Locate the cell with the specified text and output its [X, Y] center coordinate. 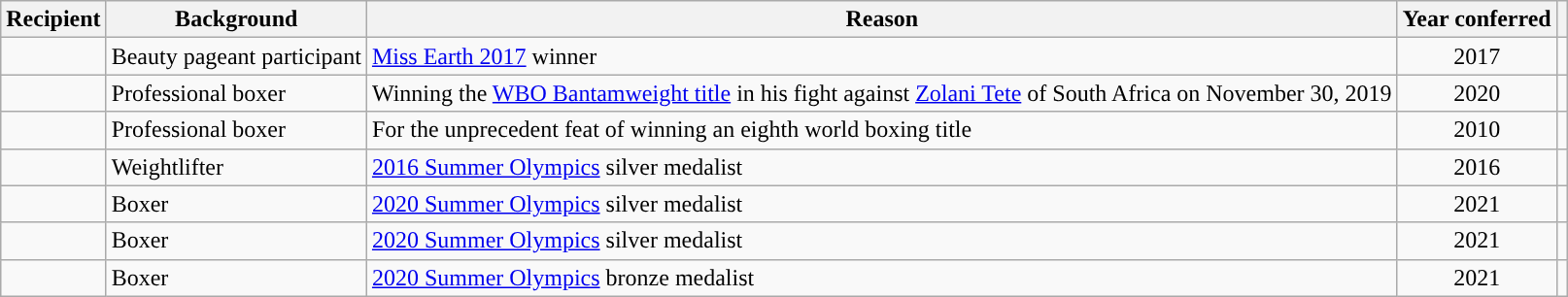
2016 [1477, 167]
Weightlifter [236, 167]
2016 Summer Olympics silver medalist [882, 167]
For the unprecedent feat of winning an eighth world boxing title [882, 130]
Reason [882, 19]
Beauty pageant participant [236, 56]
2010 [1477, 130]
Winning the WBO Bantamweight title in his fight against Zolani Tete of South Africa on November 30, 2019 [882, 93]
2020 [1477, 93]
Miss Earth 2017 winner [882, 56]
2020 Summer Olympics bronze medalist [882, 278]
Year conferred [1477, 19]
2017 [1477, 56]
Recipient [53, 19]
Background [236, 19]
